Detect which cell encompasses the target text, then output its (X, Y) center coordinate. 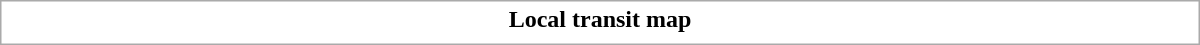
Local transit map (600, 19)
